Scan for the cell matching the given text and deliver its (X, Y) coordinate at center. 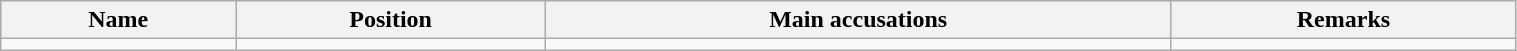
Remarks (1344, 20)
Position (391, 20)
Main accusations (858, 20)
Name (118, 20)
